Detect which cell encompasses the target text, then output its [x, y] center coordinate. 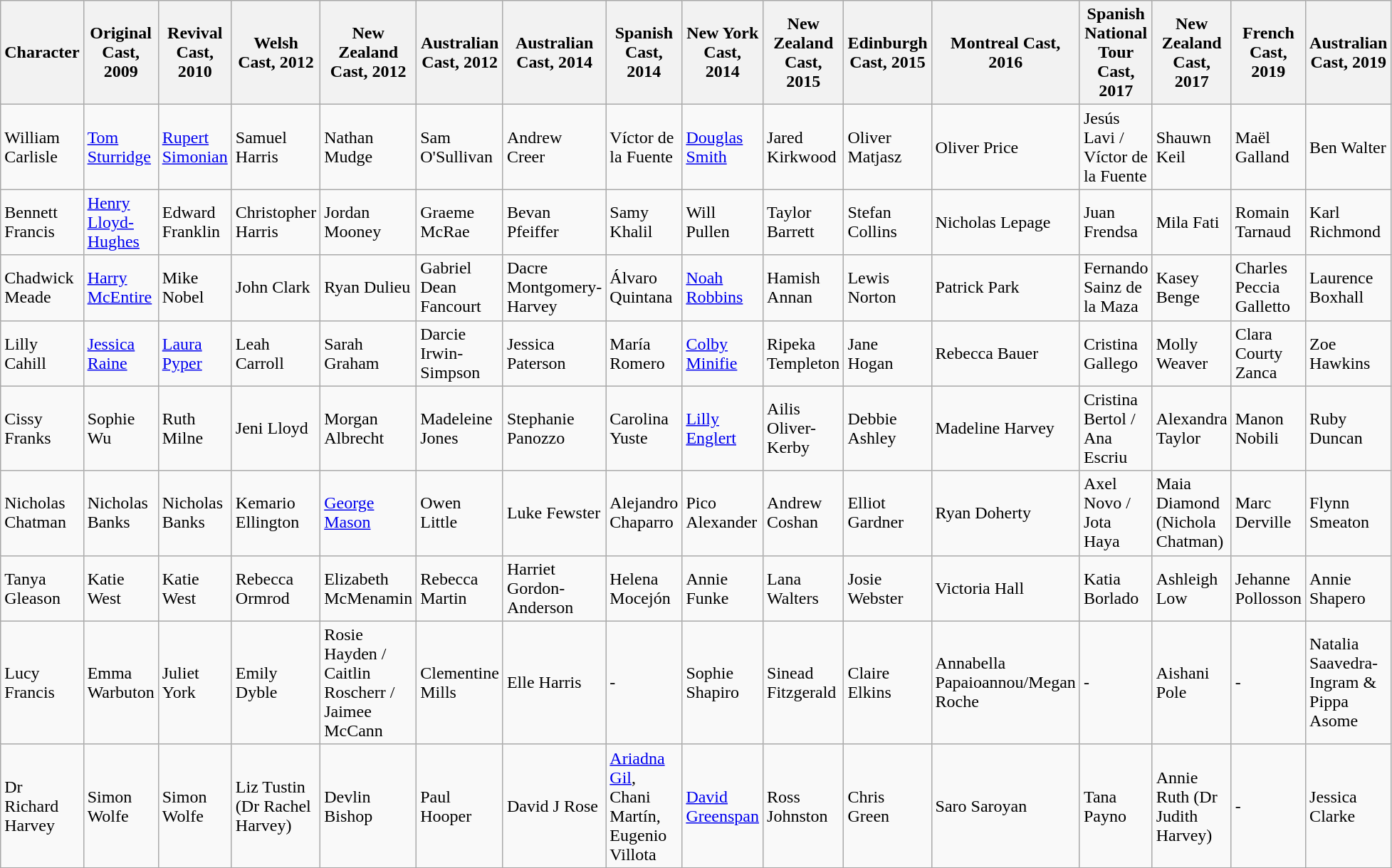
Annie Funke [723, 588]
Samy Khalil [644, 222]
Maia Diamond(Nichola Chatman) [1192, 513]
Rebecca Martin [460, 588]
Samuel Harris [276, 147]
Hamish Annan [803, 288]
Elle Harris [554, 682]
Rosie Hayden / Caitlin Roscherr / Jaimee McCann [369, 682]
Annie Shapero [1349, 588]
Ripeka Templeton [803, 353]
Helena Mocejón [644, 588]
Oliver Price [1005, 147]
Patrick Park [1005, 288]
Ben Walter [1349, 147]
Sam O'Sullivan [460, 147]
New Zealand Cast, 2012 [369, 53]
Karl Richmond [1349, 222]
Luke Fewster [554, 513]
Owen Little [460, 513]
Lucy Francis [42, 682]
Paul Hooper [460, 806]
Manon Nobili [1268, 429]
Cristina Gallego [1116, 353]
Andrew Coshan [803, 513]
Nicholas Chatman [42, 513]
Henry Lloyd-Hughes [121, 222]
Dacre Montgomery-Harvey [554, 288]
Claire Elkins [887, 682]
Welsh Cast, 2012 [276, 53]
Bennett Francis [42, 222]
Madeline Harvey [1005, 429]
Jesús Lavi / Víctor de la Fuente [1116, 147]
Nathan Mudge [369, 147]
Madeleine Jones [460, 429]
Lilly Cahill [42, 353]
Devlin Bishop [369, 806]
Taylor Barrett [803, 222]
Leah Carroll [276, 353]
María Romero [644, 353]
Pico Alexander [723, 513]
Zoe Hawkins [1349, 353]
Alejandro Chaparro [644, 513]
Australian Cast, 2012 [460, 53]
Douglas Smith [723, 147]
Elizabeth McMenamin [369, 588]
Annabella Papaioannou/Megan Roche [1005, 682]
Darcie Irwin-Simpson [460, 353]
Mila Fati [1192, 222]
Clara Courty Zanca [1268, 353]
Lilly Englert [723, 429]
Álvaro Quintana [644, 288]
Ailis Oliver-Kerby [803, 429]
Romain Tarnaud [1268, 222]
Flynn Smeaton [1349, 513]
George Mason [369, 513]
Jessica Raine [121, 353]
Victoria Hall [1005, 588]
Jessica Paterson [554, 353]
Christopher Harris [276, 222]
Jessica Clarke [1349, 806]
Spanish National Tour Cast, 2017 [1116, 53]
Tana Payno [1116, 806]
Annie Ruth (Dr Judith Harvey) [1192, 806]
Liz Tustin (Dr Rachel Harvey) [276, 806]
Graeme McRae [460, 222]
Sarah Graham [369, 353]
Ruth Milne [195, 429]
Ariadna Gil, Chani Martín, Eugenio Villota [644, 806]
Bevan Pfeiffer [554, 222]
Alexandra Taylor [1192, 429]
Cristina Bertol / Ana Escriu [1116, 429]
Lewis Norton [887, 288]
Natalia Saavedra-Ingram & Pippa Asome [1349, 682]
Spanish Cast, 2014 [644, 53]
Sophie Wu [121, 429]
Dr Richard Harvey [42, 806]
Saro Saroyan [1005, 806]
Ryan Doherty [1005, 513]
Kemario Ellington [276, 513]
David Greenspan [723, 806]
Fernando Sainz de la Maza [1116, 288]
Emily Dyble [276, 682]
Carolina Yuste [644, 429]
New York Cast, 2014 [723, 53]
Stefan Collins [887, 222]
Jared Kirkwood [803, 147]
Australian Cast, 2019 [1349, 53]
Rebecca Bauer [1005, 353]
New Zealand Cast, 2015 [803, 53]
Will Pullen [723, 222]
Harriet Gordon-Anderson [554, 588]
New Zealand Cast, 2017 [1192, 53]
Stephanie Panozzo [554, 429]
John Clark [276, 288]
Edward Franklin [195, 222]
French Cast, 2019 [1268, 53]
Maël Galland [1268, 147]
Rebecca Ormrod [276, 588]
Noah Robbins [723, 288]
Josie Webster [887, 588]
Cissy Franks [42, 429]
Molly Weaver [1192, 353]
Sophie Shapiro [723, 682]
Axel Novo / Jota Haya [1116, 513]
Elliot Gardner [887, 513]
Ryan Dulieu [369, 288]
Ashleigh Low [1192, 588]
Tom Sturridge [121, 147]
Chris Green [887, 806]
Andrew Creer [554, 147]
Jane Hogan [887, 353]
Aishani Pole [1192, 682]
Víctor de la Fuente [644, 147]
Emma Warbuton [121, 682]
Ross Johnston [803, 806]
Jordan Mooney [369, 222]
Chadwick Meade [42, 288]
Juan Frendsa [1116, 222]
David J Rose [554, 806]
Tanya Gleason [42, 588]
Australian Cast, 2014 [554, 53]
Nicholas Lepage [1005, 222]
Harry McEntire [121, 288]
Charles Peccia Galletto [1268, 288]
Lana Walters [803, 588]
Laura Pyper [195, 353]
Kasey Benge [1192, 288]
Mike Nobel [195, 288]
Marc Derville [1268, 513]
Debbie Ashley [887, 429]
Rupert Simonian [195, 147]
Revival Cast, 2010 [195, 53]
Gabriel Dean Fancourt [460, 288]
Shauwn Keil [1192, 147]
Character [42, 53]
Sinead Fitzgerald [803, 682]
Ruby Duncan [1349, 429]
Katia Borlado [1116, 588]
Jehanne Pollosson [1268, 588]
Colby Minifie [723, 353]
Oliver Matjasz [887, 147]
Edinburgh Cast, 2015 [887, 53]
Juliet York [195, 682]
Morgan Albrecht [369, 429]
Laurence Boxhall [1349, 288]
Original Cast, 2009 [121, 53]
Jeni Lloyd [276, 429]
William Carlisle [42, 147]
Clementine Mills [460, 682]
Montreal Cast, 2016 [1005, 53]
